Extract the [X, Y] coordinate from the center of the cell holding the provided text.  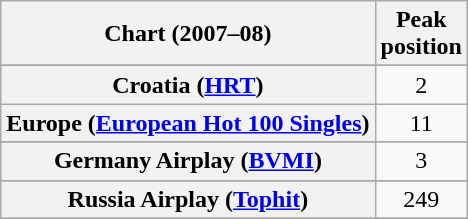
2 [421, 85]
11 [421, 123]
Russia Airplay (Tophit) [188, 199]
Peakposition [421, 34]
Germany Airplay (BVMI) [188, 161]
Europe (European Hot 100 Singles) [188, 123]
3 [421, 161]
249 [421, 199]
Croatia (HRT) [188, 85]
Chart (2007–08) [188, 34]
